From the cell containing the given text, extract its center point as [X, Y] coordinate. 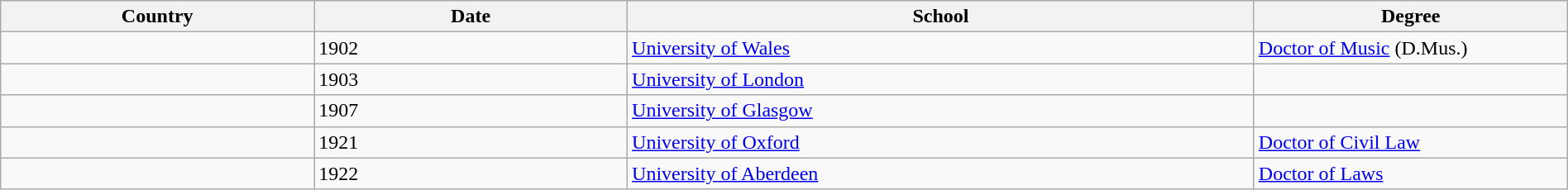
Doctor of Music (D.Mus.) [1411, 48]
University of Glasgow [941, 111]
Degree [1411, 17]
University of Wales [941, 48]
Country [157, 17]
1921 [471, 142]
1903 [471, 79]
Doctor of Civil Law [1411, 142]
University of Oxford [941, 142]
1907 [471, 111]
University of London [941, 79]
1922 [471, 173]
Doctor of Laws [1411, 173]
1902 [471, 48]
University of Aberdeen [941, 173]
School [941, 17]
Date [471, 17]
